Determine the (x, y) coordinate at the center of the cell enclosing the given text.  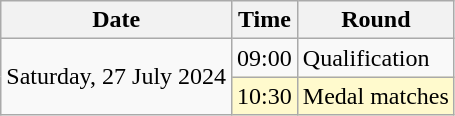
Qualification (376, 58)
Saturday, 27 July 2024 (116, 77)
Medal matches (376, 96)
Round (376, 20)
Date (116, 20)
10:30 (265, 96)
Time (265, 20)
09:00 (265, 58)
